Identify which cell holds the provided text, then report its (x, y) central coordinate. 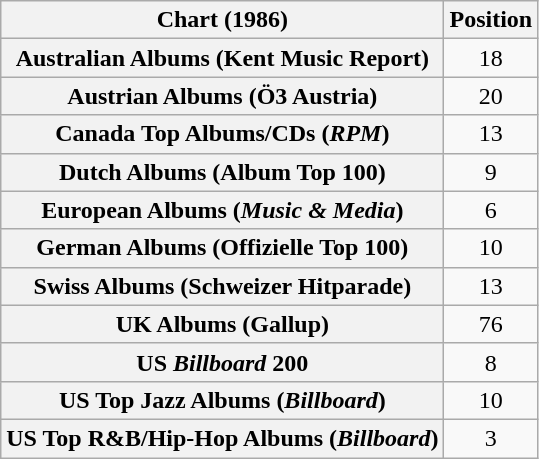
6 (491, 210)
Swiss Albums (Schweizer Hitparade) (222, 286)
18 (491, 58)
US Top Jazz Albums (Billboard) (222, 400)
Chart (1986) (222, 20)
Dutch Albums (Album Top 100) (222, 172)
Position (491, 20)
German Albums (Offizielle Top 100) (222, 248)
76 (491, 324)
Australian Albums (Kent Music Report) (222, 58)
US Billboard 200 (222, 362)
8 (491, 362)
3 (491, 438)
9 (491, 172)
UK Albums (Gallup) (222, 324)
US Top R&B/Hip-Hop Albums (Billboard) (222, 438)
Austrian Albums (Ö3 Austria) (222, 96)
European Albums (Music & Media) (222, 210)
Canada Top Albums/CDs (RPM) (222, 134)
20 (491, 96)
